Return (x, y) of the center of cell containing provided text 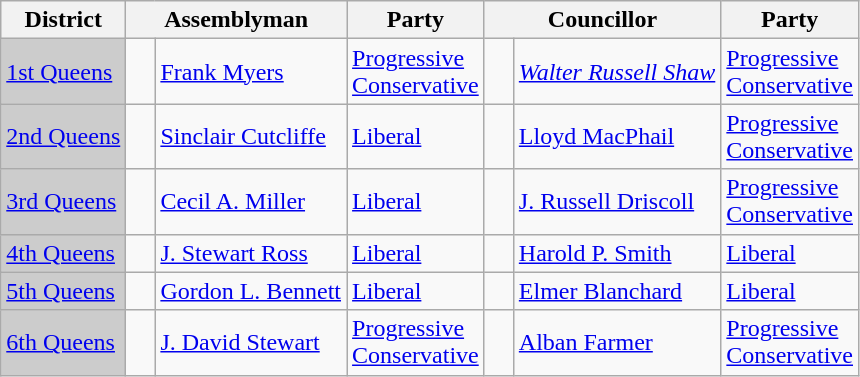
3rd Queens (64, 202)
1st Queens (64, 72)
Councillor (602, 20)
J. Russell Driscoll (617, 202)
J. Stewart Ross (251, 253)
6th Queens (64, 342)
5th Queens (64, 291)
Assemblyman (236, 20)
Alban Farmer (617, 342)
Lloyd MacPhail (617, 136)
Frank Myers (251, 72)
Elmer Blanchard (617, 291)
4th Queens (64, 253)
2nd Queens (64, 136)
Gordon L. Bennett (251, 291)
Sinclair Cutcliffe (251, 136)
Walter Russell Shaw (617, 72)
J. David Stewart (251, 342)
District (64, 20)
Cecil A. Miller (251, 202)
Harold P. Smith (617, 253)
